Identify which cell holds the provided text, then report its [X, Y] central coordinate. 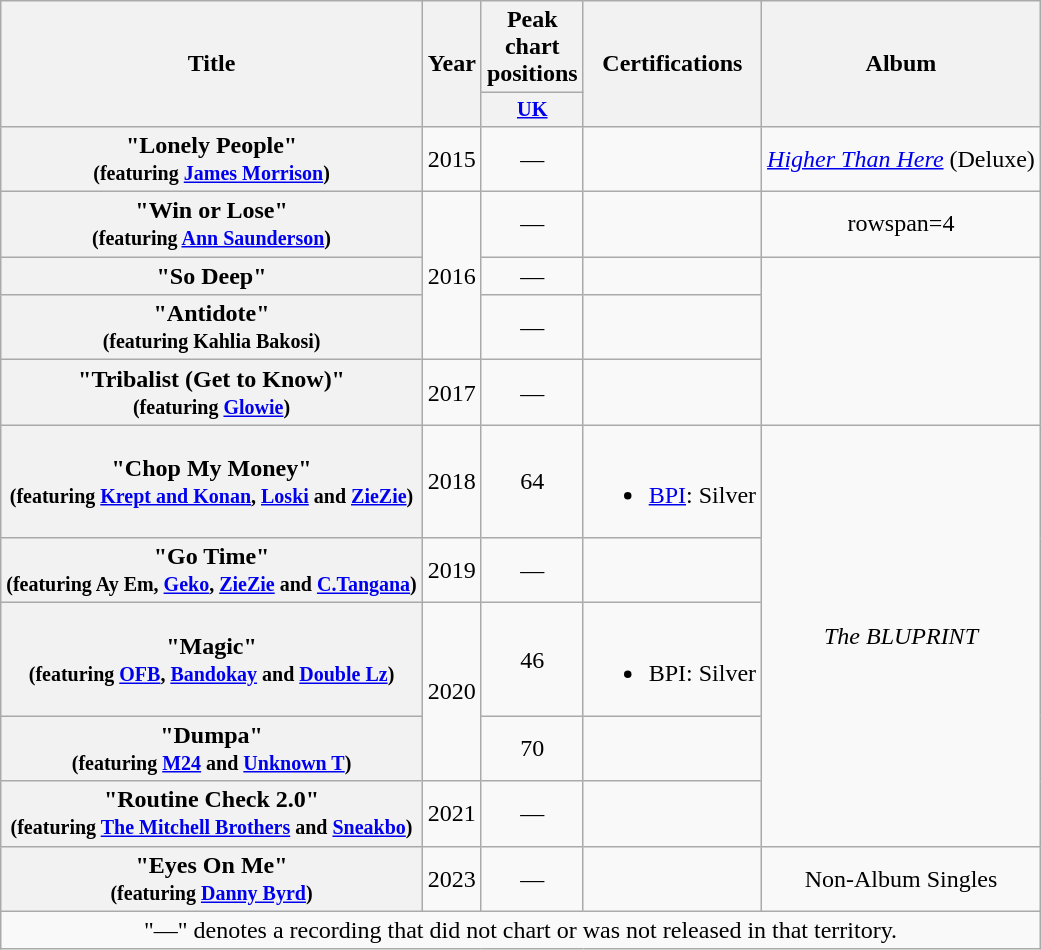
Year [452, 64]
Non-Album Singles [902, 878]
"Magic"(featuring OFB, Bandokay and Double Lz) [212, 660]
"So Deep" [212, 276]
"—" denotes a recording that did not chart or was not released in that territory. [521, 930]
"Dumpa"(featuring M24 and Unknown T) [212, 748]
"Routine Check 2.0"(featuring The Mitchell Brothers and Sneakbo) [212, 814]
70 [532, 748]
2015 [452, 158]
64 [532, 482]
"Chop My Money"(featuring Krept and Konan, Loski and ZieZie) [212, 482]
The BLUPRINT [902, 636]
2018 [452, 482]
rowspan=4 [902, 224]
2019 [452, 570]
2023 [452, 878]
"Lonely People"(featuring James Morrison) [212, 158]
Title [212, 64]
"Win or Lose"(featuring Ann Saunderson) [212, 224]
2017 [452, 392]
Peak chart positions [532, 47]
"Eyes On Me"(featuring Danny Byrd) [212, 878]
"Tribalist (Get to Know)"(featuring Glowie) [212, 392]
"Go Time"(featuring Ay Em, Geko, ZieZie and C.Tangana) [212, 570]
UK [532, 110]
Album [902, 64]
Certifications [672, 64]
46 [532, 660]
"Antidote"(featuring Kahlia Bakosi) [212, 328]
Higher Than Here (Deluxe) [902, 158]
2020 [452, 692]
2016 [452, 276]
2021 [452, 814]
